Find where the given text appears and provide that cell's center as [x, y] coordinate. 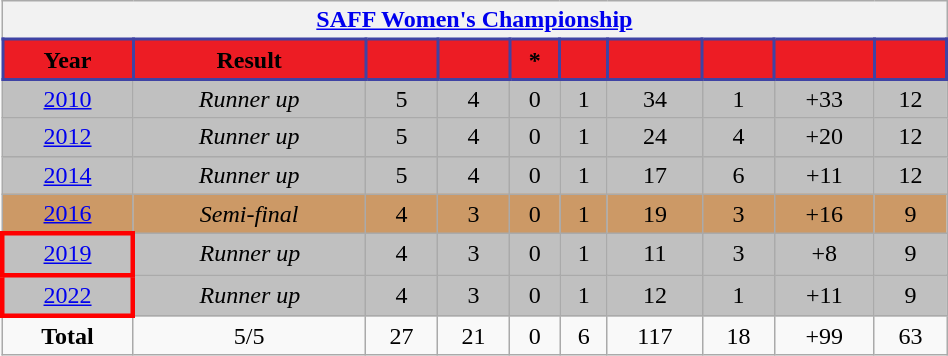
* [535, 60]
Result [250, 60]
11 [654, 254]
Total [68, 336]
24 [654, 137]
27 [402, 336]
19 [654, 214]
21 [474, 336]
2019 [68, 254]
63 [910, 336]
17 [654, 175]
117 [654, 336]
+8 [824, 254]
+33 [824, 98]
+20 [824, 137]
5/5 [250, 336]
2010 [68, 98]
2012 [68, 137]
+99 [824, 336]
34 [654, 98]
Semi-final [250, 214]
2016 [68, 214]
SAFF Women's Championship [474, 20]
18 [738, 336]
2022 [68, 296]
2014 [68, 175]
+16 [824, 214]
Year [68, 60]
